Return (X, Y) of the center of cell containing provided text 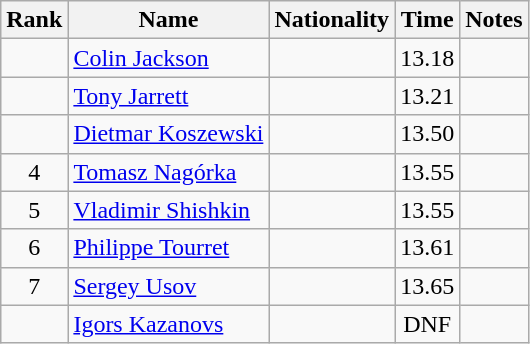
Colin Jackson (168, 58)
6 (34, 248)
13.18 (428, 58)
7 (34, 286)
Igors Kazanovs (168, 324)
Dietmar Koszewski (168, 134)
Rank (34, 20)
13.50 (428, 134)
Name (168, 20)
Nationality (332, 20)
4 (34, 172)
13.65 (428, 286)
Tomasz Nagórka (168, 172)
5 (34, 210)
Sergey Usov (168, 286)
Vladimir Shishkin (168, 210)
DNF (428, 324)
13.61 (428, 248)
13.21 (428, 96)
Time (428, 20)
Tony Jarrett (168, 96)
Philippe Tourret (168, 248)
Notes (494, 20)
